From the cell containing the given text, extract its center point as [X, Y] coordinate. 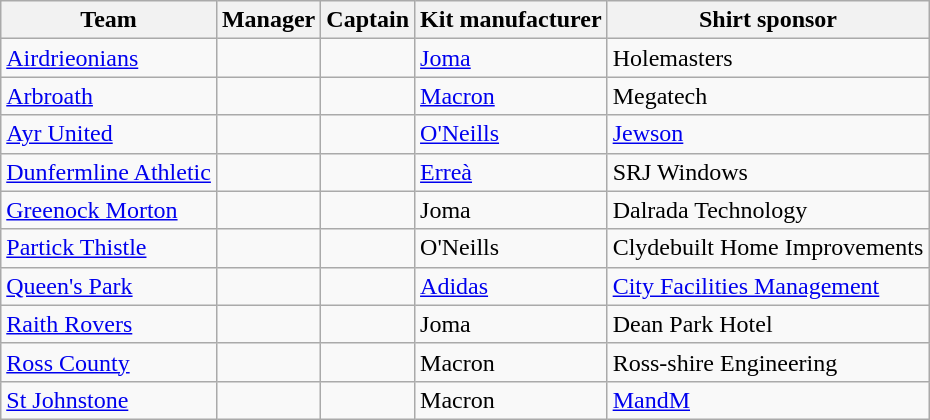
SRJ Windows [768, 172]
Ross County [109, 362]
Erreà [512, 172]
Arbroath [109, 96]
City Facilities Management [768, 286]
MandM [768, 400]
St Johnstone [109, 400]
Raith Rovers [109, 324]
Greenock Morton [109, 210]
Dunfermline Athletic [109, 172]
Ayr United [109, 134]
Captain [368, 20]
Adidas [512, 286]
Clydebuilt Home Improvements [768, 248]
Queen's Park [109, 286]
Megatech [768, 96]
Dean Park Hotel [768, 324]
Manager [268, 20]
Partick Thistle [109, 248]
Kit manufacturer [512, 20]
Team [109, 20]
Holemasters [768, 58]
Jewson [768, 134]
Ross-shire Engineering [768, 362]
Airdrieonians [109, 58]
Shirt sponsor [768, 20]
Dalrada Technology [768, 210]
